Capture the cell that displays the provided text and extract its (x, y) central coordinate. 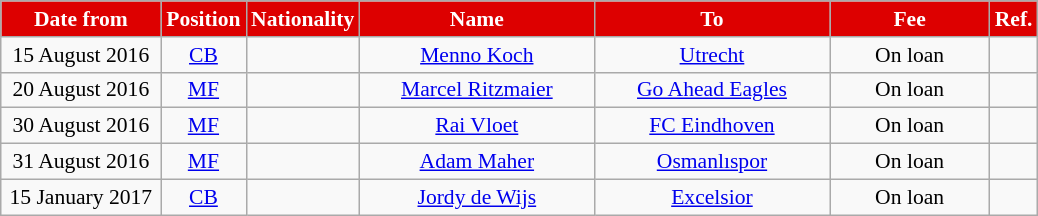
Rai Vloet (476, 126)
Marcel Ritzmaier (476, 90)
15 August 2016 (81, 55)
Fee (910, 19)
Nationality (302, 19)
20 August 2016 (81, 90)
Osmanlıspor (712, 162)
Name (476, 19)
Excelsior (712, 197)
30 August 2016 (81, 126)
Adam Maher (476, 162)
FC Eindhoven (712, 126)
31 August 2016 (81, 162)
Date from (81, 19)
Menno Koch (476, 55)
15 January 2017 (81, 197)
Utrecht (712, 55)
To (712, 19)
Go Ahead Eagles (712, 90)
Ref. (1014, 19)
Position (204, 19)
Jordy de Wijs (476, 197)
